Scan for the cell matching the given text and deliver its [X, Y] coordinate at center. 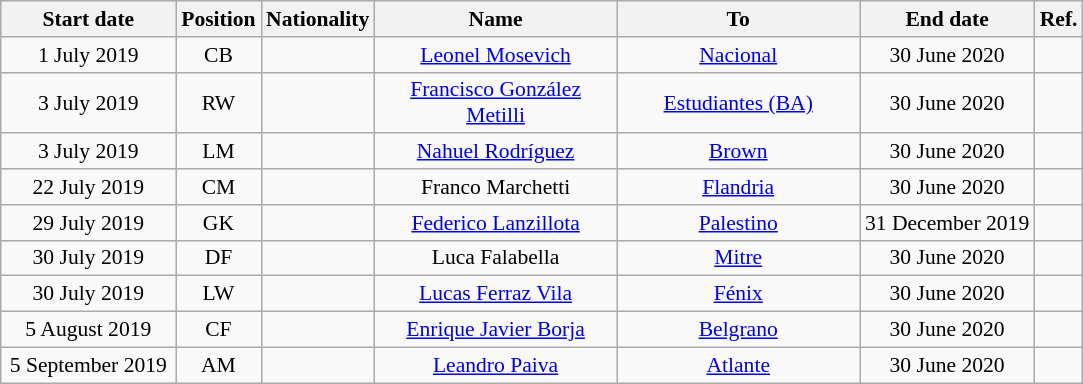
5 August 2019 [88, 330]
31 December 2019 [948, 223]
1 July 2019 [88, 55]
Nahuel Rodríguez [496, 152]
Flandria [738, 187]
Leandro Paiva [496, 365]
CM [218, 187]
DF [218, 258]
Belgrano [738, 330]
LM [218, 152]
Nationality [318, 19]
Francisco González Metilli [496, 102]
Name [496, 19]
29 July 2019 [88, 223]
CB [218, 55]
Enrique Javier Borja [496, 330]
Atlante [738, 365]
22 July 2019 [88, 187]
CF [218, 330]
Federico Lanzillota [496, 223]
AM [218, 365]
Luca Falabella [496, 258]
GK [218, 223]
Fénix [738, 294]
Brown [738, 152]
LW [218, 294]
End date [948, 19]
Franco Marchetti [496, 187]
Position [218, 19]
Nacional [738, 55]
5 September 2019 [88, 365]
RW [218, 102]
Palestino [738, 223]
Ref. [1059, 19]
Start date [88, 19]
Lucas Ferraz Vila [496, 294]
Leonel Mosevich [496, 55]
Mitre [738, 258]
To [738, 19]
Estudiantes (BA) [738, 102]
